Pinpoint the cell where the given text exists, returning its [x, y] midpoint coordinate. 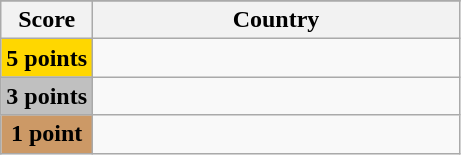
5 points [47, 58]
Score [47, 20]
3 points [47, 96]
Country [276, 20]
1 point [47, 134]
